Identify which cell holds the provided text, then report its [X, Y] central coordinate. 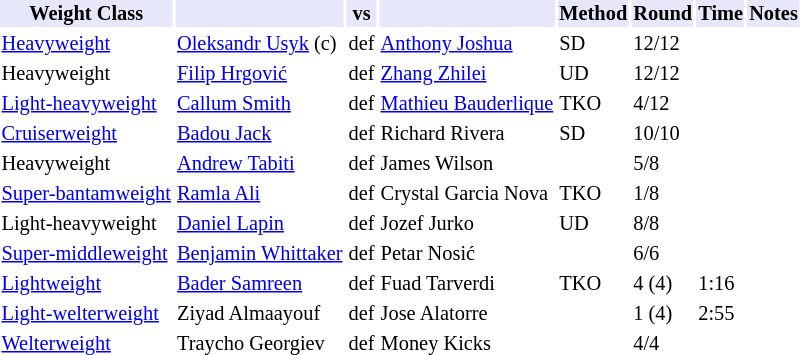
Round [663, 14]
Mathieu Bauderlique [467, 104]
1/8 [663, 194]
Anthony Joshua [467, 44]
James Wilson [467, 164]
Time [721, 14]
Ziyad Almaayouf [260, 314]
10/10 [663, 134]
Fuad Tarverdi [467, 284]
Method [594, 14]
Andrew Tabiti [260, 164]
1:16 [721, 284]
Super-middleweight [86, 254]
Cruiserweight [86, 134]
Richard Rivera [467, 134]
Ramla Ali [260, 194]
Super-bantamweight [86, 194]
Weight Class [86, 14]
Crystal Garcia Nova [467, 194]
Jozef Jurko [467, 224]
Petar Nosić [467, 254]
Jose Alatorre [467, 314]
vs [362, 14]
Benjamin Whittaker [260, 254]
Lightweight [86, 284]
Callum Smith [260, 104]
Filip Hrgović [260, 74]
Badou Jack [260, 134]
1 (4) [663, 314]
4/12 [663, 104]
6/6 [663, 254]
8/8 [663, 224]
Bader Samreen [260, 284]
Daniel Lapin [260, 224]
2:55 [721, 314]
5/8 [663, 164]
Zhang Zhilei [467, 74]
Notes [774, 14]
Oleksandr Usyk (c) [260, 44]
Light-welterweight [86, 314]
4 (4) [663, 284]
